Provide the (x, y) coordinate of the cell's center where the given text is located.  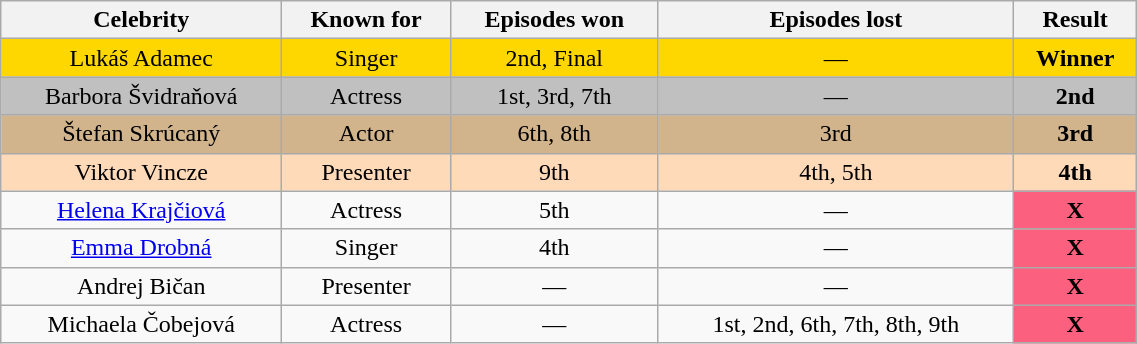
Helena Krajčiová (142, 210)
Celebrity (142, 20)
Known for (366, 20)
2nd (1076, 96)
Barbora Švidraňová (142, 96)
Viktor Vincze (142, 172)
Episodes lost (836, 20)
Andrej Bičan (142, 286)
Lukáš Adamec (142, 58)
2nd, Final (555, 58)
Michaela Čobejová (142, 324)
Result (1076, 20)
1st, 2nd, 6th, 7th, 8th, 9th (836, 324)
9th (555, 172)
4th, 5th (836, 172)
Emma Drobná (142, 248)
5th (555, 210)
Winner (1076, 58)
Episodes won (555, 20)
6th, 8th (555, 134)
1st, 3rd, 7th (555, 96)
Actor (366, 134)
Štefan Skrúcaný (142, 134)
